Provide the [X, Y] coordinate of the cell's center where the given text is located.  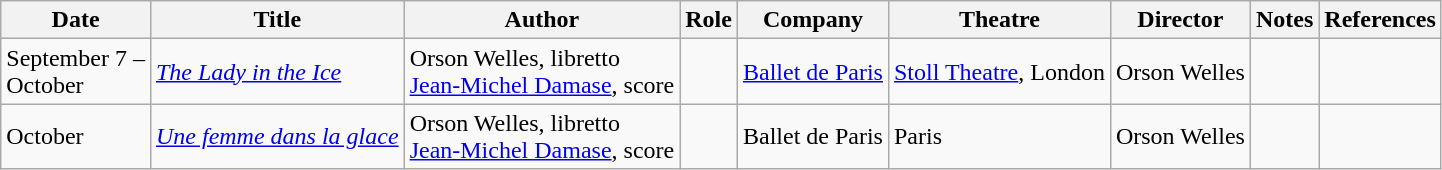
Role [709, 20]
September 7 –October [76, 72]
October [76, 136]
Director [1180, 20]
Title [277, 20]
References [1380, 20]
Notes [1284, 20]
Author [542, 20]
Paris [999, 136]
Stoll Theatre, London [999, 72]
Date [76, 20]
Company [812, 20]
Theatre [999, 20]
Une femme dans la glace [277, 136]
The Lady in the Ice [277, 72]
